Extract the (X, Y) coordinate from the center of the cell holding the provided text.  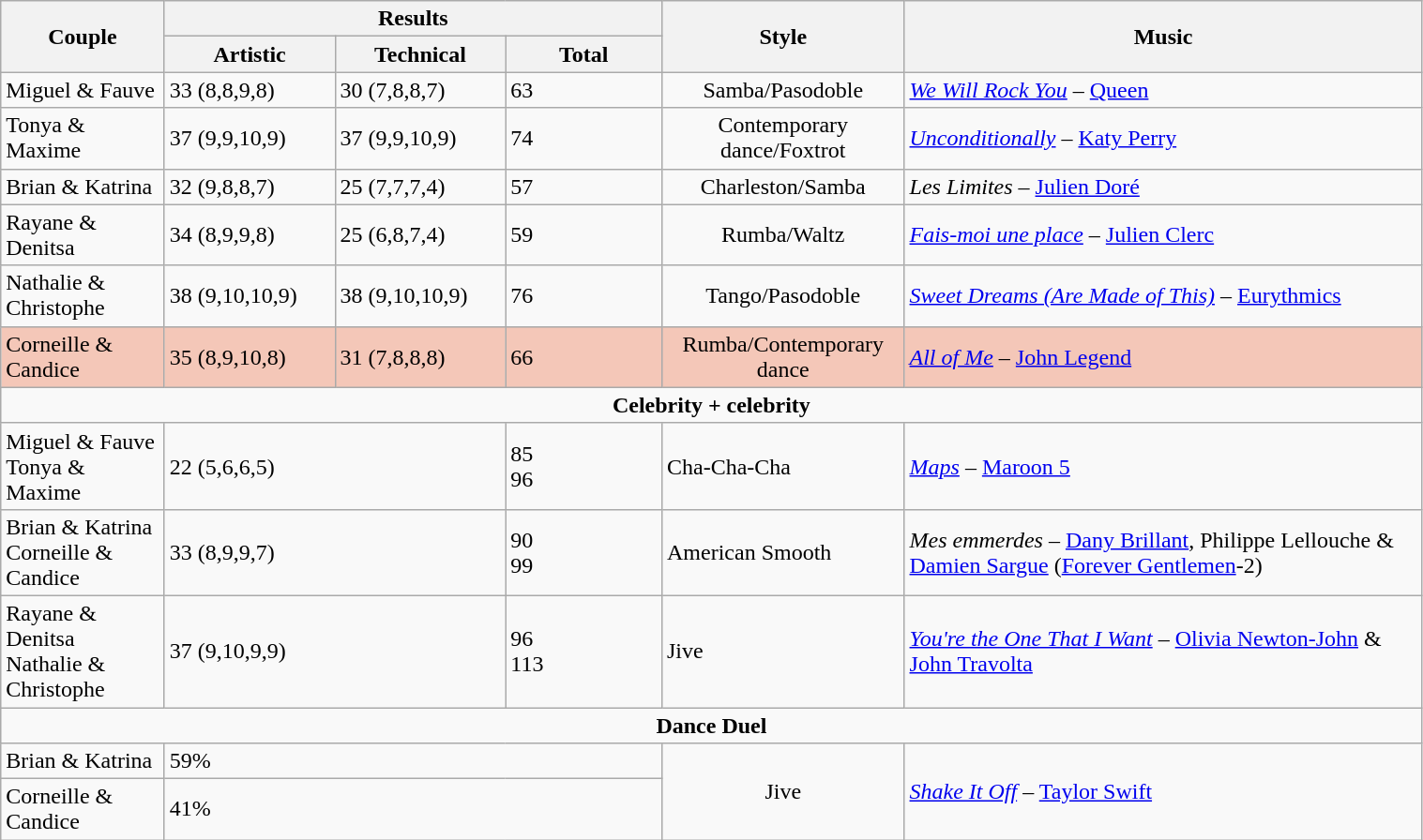
Results (413, 19)
Les Limites – Julien Doré (1163, 187)
66 (583, 356)
Tango/Pasodoble (782, 296)
All of Me – John Legend (1163, 356)
63 (583, 90)
Dance Duel (711, 725)
Total (583, 54)
96113 (583, 651)
Mes emmerdes – Dany Brillant, Philippe Lellouche & Damien Sargue (Forever Gentlemen-2) (1163, 552)
32 (9,8,8,7) (250, 187)
41% (413, 810)
8596 (583, 466)
Tonya & Maxime (83, 139)
Charleston/Samba (782, 187)
Rayane & DenitsaNathalie & Christophe (83, 651)
Music (1163, 37)
Rayane & Denitsa (83, 234)
You're the One That I Want – Olivia Newton-John & John Travolta (1163, 651)
Rumba/Waltz (782, 234)
30 (7,8,8,7) (420, 90)
Sweet Dreams (Are Made of This) – Eurythmics (1163, 296)
59% (413, 761)
57 (583, 187)
Fais-moi une place – Julien Clerc (1163, 234)
33 (8,9,9,7) (335, 552)
25 (6,8,7,4) (420, 234)
Maps – Maroon 5 (1163, 466)
Brian & KatrinaCorneille & Candice (83, 552)
American Smooth (782, 552)
35 (8,9,10,8) (250, 356)
Miguel & Fauve (83, 90)
Nathalie & Christophe (83, 296)
37 (9,10,9,9) (335, 651)
We Will Rock You – Queen (1163, 90)
Celebrity + celebrity (711, 405)
Cha-Cha-Cha (782, 466)
33 (8,8,9,8) (250, 90)
Couple (83, 37)
Rumba/Contemporary dance (782, 356)
9099 (583, 552)
Shake It Off – Taylor Swift (1163, 791)
Contemporary dance/Foxtrot (782, 139)
34 (8,9,9,8) (250, 234)
Samba/Pasodoble (782, 90)
Artistic (250, 54)
22 (5,6,6,5) (335, 466)
59 (583, 234)
31 (7,8,8,8) (420, 356)
74 (583, 139)
Unconditionally – Katy Perry (1163, 139)
76 (583, 296)
Style (782, 37)
Miguel & FauveTonya & Maxime (83, 466)
Technical (420, 54)
25 (7,7,7,4) (420, 187)
